From the cell containing the given text, extract its center point as [x, y] coordinate. 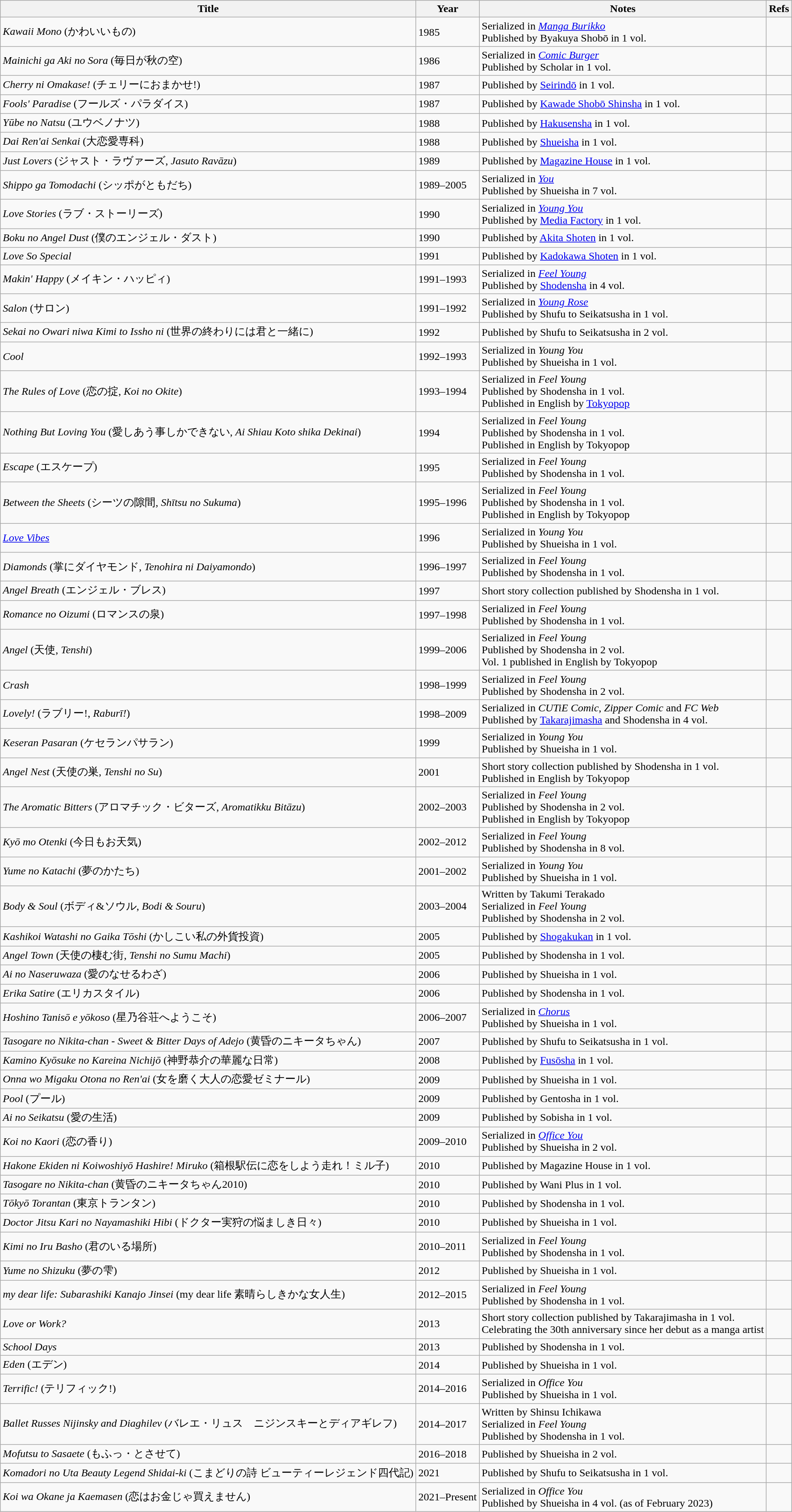
Lovely! (ラブリー!, Raburī!) [208, 714]
Cool [208, 356]
2001–2002 [448, 872]
2010–2011 [448, 1247]
2002–2003 [448, 807]
Mofutsu to Sasaete (もふっ・とさせて) [208, 1454]
Written by Shinsu Ichikawa Serialized in Feel YoungPublished by Shodensha in 1 vol. [623, 1424]
Ai no Naseruwaza (愛のなせるわざ) [208, 974]
1995–1996 [448, 502]
Ai no Seikatsu (愛の生活) [208, 1117]
Eden (エデン) [208, 1365]
Love or Work? [208, 1324]
Written by Takumi TerakadoSerialized in Feel YoungPublished by Shodensha in 2 vol. [623, 906]
Published by Hakusensha in 1 vol. [623, 123]
Tōkyō Torantan (東京トランタン) [208, 1204]
Published by Sobisha in 1 vol. [623, 1117]
1989–2005 [448, 185]
2007 [448, 1041]
Serialized in Young YouPublished by Media Factory in 1 vol. [623, 214]
Published by Akita Shoten in 1 vol. [623, 238]
Published by Kawade Shobō Shinsha in 1 vol. [623, 104]
1995 [448, 467]
Published by Shufu to Seikatsusha in 2 vol. [623, 332]
1991–1992 [448, 308]
Love Vibes [208, 538]
2009–2010 [448, 1141]
my dear life: Subarashiki Kanajo Jinsei (my dear life 素晴らしきかな女人生) [208, 1295]
Koi no Kaori (恋の香り) [208, 1141]
Published by Fusōsha in 1 vol. [623, 1061]
1997–1998 [448, 614]
2001 [448, 772]
Sekai no Owari niwa Kimi to Issho ni (世界の終わりには君と一緒に) [208, 332]
Tasogare no Nikita-chan - Sweet & Bitter Days of Adejo (黄昏のニキータちゃん) [208, 1041]
Dai Ren'ai Senkai (大恋愛専科) [208, 142]
Refs [779, 9]
Hoshino Tanisō e yōkoso (星乃谷荘へようこそ) [208, 1017]
Yume no Katachi (夢のかたち) [208, 872]
Cherry ni Omakase! (チェリーにおまかせ!) [208, 85]
Serialized in ChorusPublished by Shueisha in 1 vol. [623, 1017]
2008 [448, 1061]
1992 [448, 332]
Body & Soul (ボディ&ソウル, Bodi & Souru) [208, 906]
School Days [208, 1347]
Title [208, 9]
Just Lovers (ジャスト・ラヴァーズ, Jasuto Ravāzu) [208, 161]
Shippo ga Tomodachi (シッポがともだち) [208, 185]
Serialized in CUTiE Comic, Zipper Comic and FC WebPublished by Takarajimasha and Shodensha in 4 vol. [623, 714]
Romance no Oizumi (ロマンスの泉) [208, 614]
2012–2015 [448, 1295]
2002–2012 [448, 842]
Published by Kadokawa Shoten in 1 vol. [623, 256]
Fools' Paradise (フールズ・パラダイス) [208, 104]
1989 [448, 161]
Published by Shogakukan in 1 vol. [623, 937]
2003–2004 [448, 906]
1994 [448, 432]
Crash [208, 685]
Serialized in Feel YoungPublished by Shodensha in 2 vol.Vol. 1 published in English by Tokyopop [623, 650]
Diamonds (掌にダイヤモンド, Tenohira ni Daiyamondo) [208, 567]
Serialized in Young RosePublished by Shufu to Seikatsusha in 1 vol. [623, 308]
Salon (サロン) [208, 308]
Hakone Ekiden ni Koiwoshiyō Hashire! Miruko (箱根駅伝に恋をしよう走れ！ミル子) [208, 1165]
Notes [623, 9]
1996–1997 [448, 567]
1996 [448, 538]
Terrific! (テリフィック!) [208, 1389]
Published by Gentosha in 1 vol. [623, 1098]
Serialized in Office YouPublished by Shueisha in 2 vol. [623, 1141]
The Rules of Love (恋の掟, Koi no Okite) [208, 391]
1993–1994 [448, 391]
Kamino Kyōsuke no Kareina Nichijō (神野恭介の華麗な日常) [208, 1061]
Published by Wani Plus in 1 vol. [623, 1185]
Serialized in Feel YoungPublished by Shodensha in 8 vol. [623, 842]
Love Stories (ラブ・ストーリーズ) [208, 214]
2012 [448, 1271]
Onna wo Migaku Otona no Ren'ai (女を磨く大人の恋愛ゼミナール) [208, 1080]
1986 [448, 61]
Erika Satire (エリカスタイル) [208, 994]
Love So Special [208, 256]
1999 [448, 743]
Nothing But Loving You (愛しあう事しかできない, Ai Shiau Koto shika Dekinai) [208, 432]
2021–Present [448, 1497]
Koi wa Okane ja Kaemasen (恋はお金じゃ買えません) [208, 1497]
1992–1993 [448, 356]
Kyō mo Otenki (今日もお天気) [208, 842]
1997 [448, 591]
Mainichi ga Aki no Sora (毎日が秋の空) [208, 61]
2014–2016 [448, 1389]
Angel Nest (天使の巣, Tenshi no Su) [208, 772]
1985 [448, 32]
Serialized in YouPublished by Shueisha in 7 vol. [623, 185]
Kashikoi Watashi no Gaika Tōshi (かしこい私の外貨投資) [208, 937]
2014 [448, 1365]
1991–1993 [448, 279]
Angel (天使, Tenshi) [208, 650]
Serialized in Office YouPublished by Shueisha in 1 vol. [623, 1389]
1991 [448, 256]
Angel Town (天使の棲む街, Tenshi no Sumu Machi) [208, 956]
Published by Seirindō in 1 vol. [623, 85]
The Aromatic Bitters (アロマチック・ビターズ, Aromatikku Bitāzu) [208, 807]
Serialized in Office YouPublished by Shueisha in 4 vol. (as of February 2023) [623, 1497]
Short story collection published by Takarajimasha in 1 vol.Celebrating the 30th anniversary since her debut as a manga artist [623, 1324]
Escape (エスケープ) [208, 467]
Keseran Pasaran (ケセランパサラン) [208, 743]
Makin' Happy (メイキン・ハッピィ) [208, 279]
Boku no Angel Dust (僕のエンジェル・ダスト) [208, 238]
Kimi no Iru Basho (君のいる場所) [208, 1247]
Angel Breath (エンジェル・ブレス) [208, 591]
Tasogare no Nikita-chan (黄昏のニキータちゃん2010) [208, 1185]
1998–2009 [448, 714]
Year [448, 9]
Between the Sheets (シーツの隙間, Shītsu no Sukuma) [208, 502]
Published by Shueisha in 2 vol. [623, 1454]
Yūbe no Natsu (ユウベノナツ) [208, 123]
2016–2018 [448, 1454]
2021 [448, 1473]
1999–2006 [448, 650]
Doctor Jitsu Kari no Nayamashiki Hibi (ドクター実狩の悩ましき日々) [208, 1223]
Serialized in Feel YoungPublished by Shodensha in 4 vol. [623, 279]
2014–2017 [448, 1424]
Serialized in Manga BurikkoPublished by Byakuya Shobō in 1 vol. [623, 32]
Short story collection published by Shodensha in 1 vol.Published in English by Tokyopop [623, 772]
Kawaii Mono (かわいいもの) [208, 32]
Serialized in Feel YoungPublished by Shodensha in 2 vol.Published in English by Tokyopop [623, 807]
Pool (プール) [208, 1098]
Serialized in Feel YoungPublished by Shodensha in 2 vol. [623, 685]
Short story collection published by Shodensha in 1 vol. [623, 591]
Komadori no Uta Beauty Legend Shidai-ki (こまどりの詩 ビューティーレジェンド四代記) [208, 1473]
1998–1999 [448, 685]
Serialized in Comic BurgerPublished by Scholar in 1 vol. [623, 61]
Yume no Shizuku (夢の雫) [208, 1271]
2006–2007 [448, 1017]
Ballet Russes Nijinsky and Diaghilev (バレエ・リュス ニジンスキーとディアギレフ) [208, 1424]
